Identify which cell holds the provided text, then report its (x, y) central coordinate. 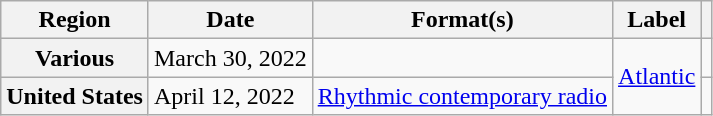
United States (75, 96)
Date (230, 20)
Format(s) (462, 20)
April 12, 2022 (230, 96)
March 30, 2022 (230, 58)
Atlantic (657, 77)
Region (75, 20)
Rhythmic contemporary radio (462, 96)
Label (657, 20)
Various (75, 58)
